Identify which cell holds the provided text, then report its (x, y) central coordinate. 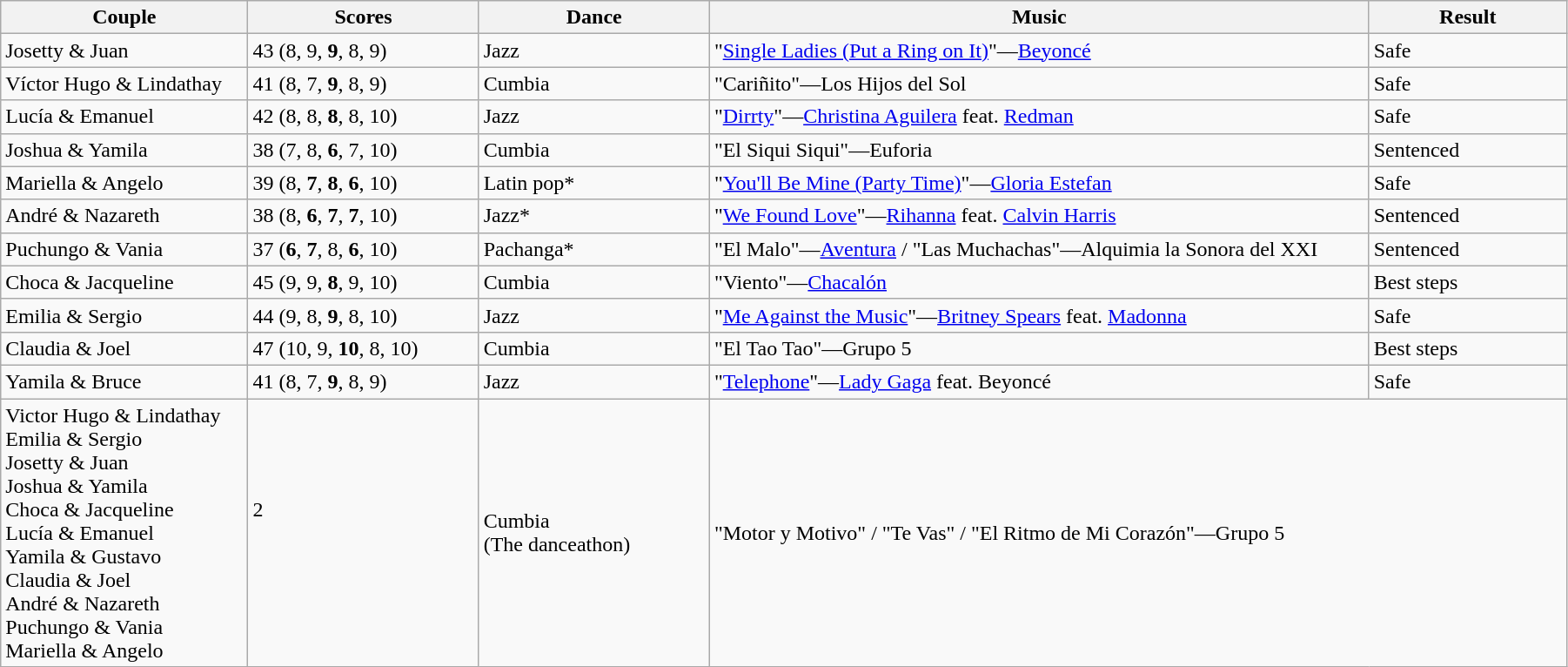
47 (10, 9, 10, 8, 10) (364, 348)
"Single Ladies (Put a Ring on It)"—Beyoncé (1039, 51)
Mariella & Angelo (124, 183)
Pachanga* (593, 249)
37 (6, 7, 8, 6, 10) (364, 249)
Lucía & Emanuel (124, 117)
Emilia & Sergio (124, 315)
"El Tao Tao"—Grupo 5 (1039, 348)
Couple (124, 17)
Yamila & Bruce (124, 381)
Josetty & Juan (124, 51)
39 (8, 7, 8, 6, 10) (364, 183)
"You'll Be Mine (Party Time)"—Gloria Estefan (1039, 183)
38 (8, 6, 7, 7, 10) (364, 216)
Scores (364, 17)
Latin pop* (593, 183)
Víctor Hugo & Lindathay (124, 84)
Puchungo & Vania (124, 249)
"Viento"—Chacalón (1039, 282)
Dance (593, 17)
"Cariñito"—Los Hijos del Sol (1039, 84)
Result (1467, 17)
45 (9, 9, 8, 9, 10) (364, 282)
42 (8, 8, 8, 8, 10) (364, 117)
"Me Against the Music"—Britney Spears feat. Madonna (1039, 315)
2 (364, 533)
André & Nazareth (124, 216)
"Dirrty"—Christina Aguilera feat. Redman (1039, 117)
Choca & Jacqueline (124, 282)
43 (8, 9, 9, 8, 9) (364, 51)
"Telephone"—Lady Gaga feat. Beyoncé (1039, 381)
"Motor y Motivo" / "Te Vas" / "El Ritmo de Mi Corazón"—Grupo 5 (1138, 533)
Music (1039, 17)
Cumbia(The danceathon) (593, 533)
Jazz* (593, 216)
44 (9, 8, 9, 8, 10) (364, 315)
"We Found Love"—Rihanna feat. Calvin Harris (1039, 216)
"El Siqui Siqui"—Euforia (1039, 150)
38 (7, 8, 6, 7, 10) (364, 150)
"El Malo"—Aventura / "Las Muchachas"—Alquimia la Sonora del XXI (1039, 249)
Joshua & Yamila (124, 150)
Claudia & Joel (124, 348)
